Pinpoint the cell where the given text exists, returning its (x, y) midpoint coordinate. 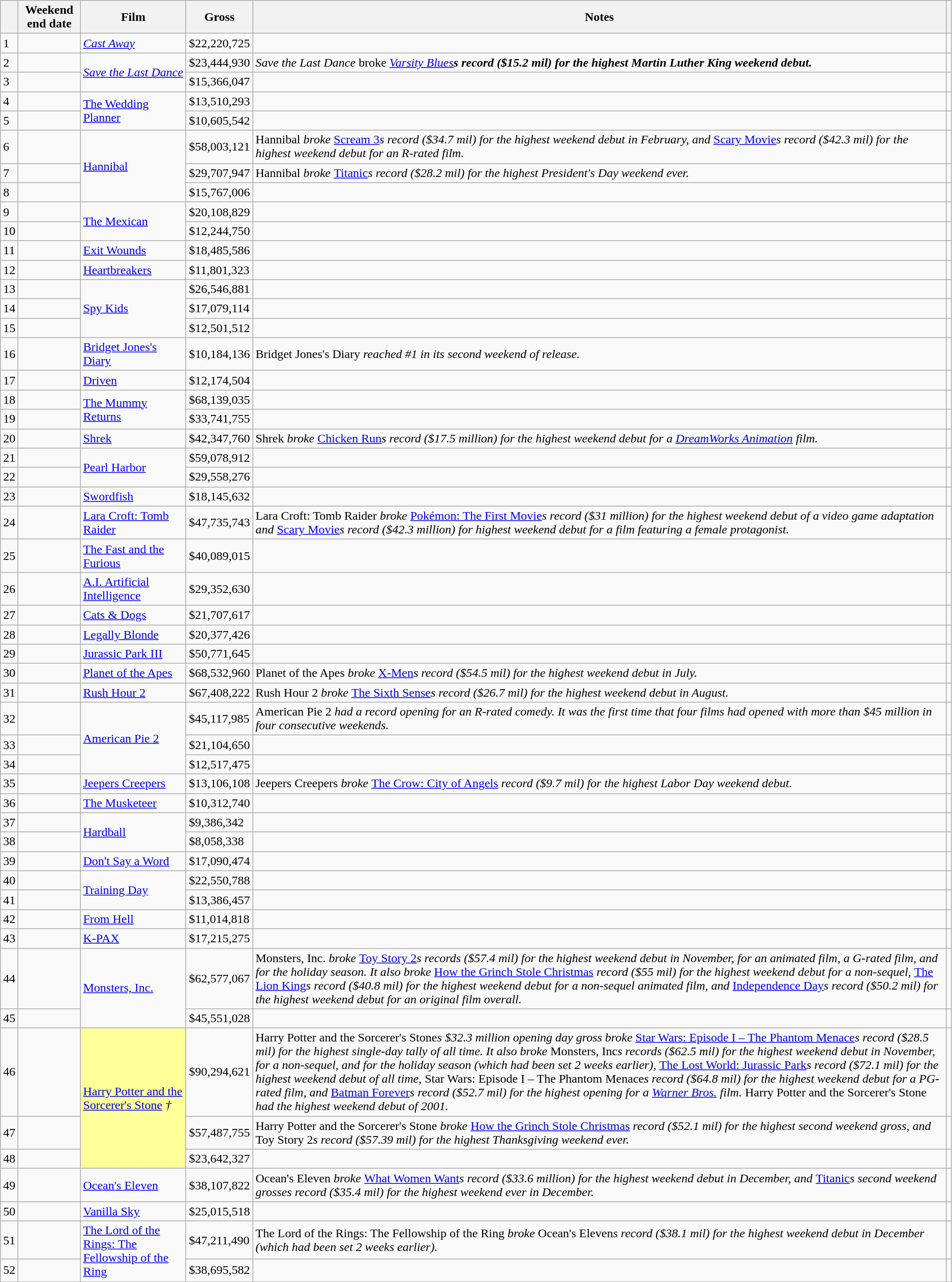
24 (9, 523)
$18,485,586 (220, 250)
$13,386,457 (220, 900)
$45,551,028 (220, 1019)
26 (9, 589)
Harry Potter and the Sorcerer's Stone † (133, 1098)
$13,106,108 (220, 784)
$12,174,504 (220, 380)
The Mummy Returns (133, 409)
Rush Hour 2 broke The Sixth Senses record ($26.7 mil) for the highest weekend debut in August. (599, 693)
37 (9, 822)
4 (9, 101)
22 (9, 477)
Vanilla Sky (133, 1211)
Shrek broke Chicken Runs record ($17.5 million) for the highest weekend debut for a DreamWorks Animation film. (599, 438)
Don't Say a Word (133, 861)
$17,215,275 (220, 938)
American Pie 2 (133, 738)
Swordfish (133, 496)
$68,139,035 (220, 400)
50 (9, 1211)
34 (9, 764)
Gross (220, 17)
$25,015,518 (220, 1211)
$23,444,930 (220, 63)
The Musketeer (133, 803)
9 (9, 212)
$12,244,750 (220, 231)
18 (9, 400)
47 (9, 1133)
12 (9, 270)
13 (9, 289)
17 (9, 380)
Save the Last Dance (133, 72)
$47,735,743 (220, 523)
35 (9, 784)
Driven (133, 380)
Film (133, 17)
16 (9, 354)
Hardball (133, 832)
Hannibal broke Titanics record ($28.2 mil) for the highest President's Day weekend ever. (599, 173)
Heartbreakers (133, 270)
The Mexican (133, 221)
$50,771,645 (220, 654)
49 (9, 1185)
$42,347,760 (220, 438)
$21,707,617 (220, 615)
$29,707,947 (220, 173)
27 (9, 615)
$20,377,426 (220, 634)
51 (9, 1240)
$12,501,512 (220, 328)
39 (9, 861)
Cats & Dogs (133, 615)
$57,487,755 (220, 1133)
21 (9, 458)
33 (9, 745)
Pearl Harbor (133, 467)
10 (9, 231)
$22,220,725 (220, 43)
$38,695,582 (220, 1270)
14 (9, 309)
32 (9, 719)
The Lord of the Rings: The Fellowship of the Ring (133, 1251)
$40,089,015 (220, 555)
$15,767,006 (220, 192)
$33,741,755 (220, 419)
$10,184,136 (220, 354)
K-PAX (133, 938)
$12,517,475 (220, 764)
Jeepers Creepers (133, 784)
$11,014,818 (220, 919)
11 (9, 250)
52 (9, 1270)
Planet of the Apes (133, 673)
7 (9, 173)
28 (9, 634)
30 (9, 673)
Cast Away (133, 43)
Shrek (133, 438)
Legally Blonde (133, 634)
A.I. Artificial Intelligence (133, 589)
20 (9, 438)
$17,079,114 (220, 309)
19 (9, 419)
$59,078,912 (220, 458)
$17,090,474 (220, 861)
5 (9, 121)
$26,546,881 (220, 289)
$23,642,327 (220, 1159)
$45,117,985 (220, 719)
46 (9, 1072)
Ocean's Eleven (133, 1185)
$67,408,222 (220, 693)
$21,104,650 (220, 745)
Save the Last Dance broke Varsity Bluess record ($15.2 mil) for the highest Martin Luther King weekend debut. (599, 63)
38 (9, 842)
$18,145,632 (220, 496)
Notes (599, 17)
40 (9, 880)
2 (9, 63)
6 (9, 146)
$68,532,960 (220, 673)
Monsters, Inc. (133, 988)
25 (9, 555)
41 (9, 900)
23 (9, 496)
Bridget Jones's Diary (133, 354)
$9,386,342 (220, 822)
44 (9, 978)
The Fast and the Furious (133, 555)
42 (9, 919)
Bridget Jones's Diary reached #1 in its second weekend of release. (599, 354)
$58,003,121 (220, 146)
The Wedding Planner (133, 111)
$29,352,630 (220, 589)
Rush Hour 2 (133, 693)
$10,605,542 (220, 121)
$13,510,293 (220, 101)
$11,801,323 (220, 270)
Spy Kids (133, 309)
Hannibal (133, 166)
$90,294,621 (220, 1072)
1 (9, 43)
From Hell (133, 919)
$20,108,829 (220, 212)
36 (9, 803)
$29,558,276 (220, 477)
31 (9, 693)
$22,550,788 (220, 880)
45 (9, 1019)
15 (9, 328)
$62,577,067 (220, 978)
Jeepers Creepers broke The Crow: City of Angels record ($9.7 mil) for the highest Labor Day weekend debut. (599, 784)
$38,107,822 (220, 1185)
Jurassic Park III (133, 654)
29 (9, 654)
$8,058,338 (220, 842)
48 (9, 1159)
3 (9, 82)
8 (9, 192)
Exit Wounds (133, 250)
Training Day (133, 890)
43 (9, 938)
$15,366,047 (220, 82)
Planet of the Apes broke X-Mens record ($54.5 mil) for the highest weekend debut in July. (599, 673)
$10,312,740 (220, 803)
$47,211,490 (220, 1240)
Weekend end date (49, 17)
Lara Croft: Tomb Raider (133, 523)
